Capture the cell that displays the provided text and extract its [x, y] central coordinate. 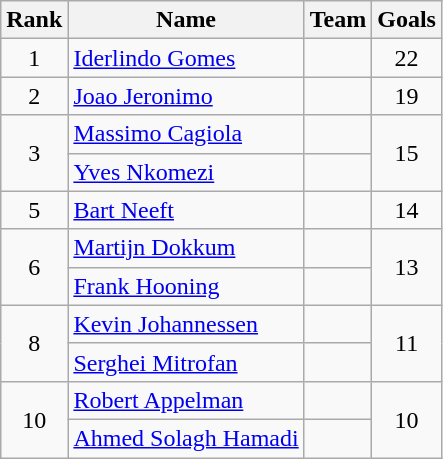
3 [34, 153]
Rank [34, 20]
8 [34, 343]
14 [407, 210]
Serghei Mitrofan [186, 362]
22 [407, 58]
Frank Hooning [186, 286]
Iderlindo Gomes [186, 58]
Yves Nkomezi [186, 172]
Team [338, 20]
Martijn Dokkum [186, 248]
2 [34, 96]
Ahmed Solagh Hamadi [186, 438]
Joao Jeronimo [186, 96]
Goals [407, 20]
5 [34, 210]
13 [407, 267]
Robert Appelman [186, 400]
6 [34, 267]
Massimo Cagiola [186, 134]
1 [34, 58]
15 [407, 153]
11 [407, 343]
19 [407, 96]
Bart Neeft [186, 210]
Kevin Johannessen [186, 324]
Name [186, 20]
